Return (x, y) of the center of cell containing provided text 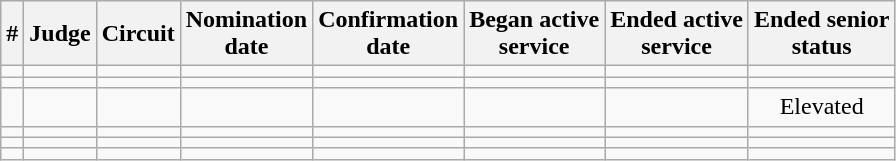
Ended activeservice (677, 34)
Confirmationdate (388, 34)
# (12, 34)
Circuit (138, 34)
Began activeservice (534, 34)
Judge (60, 34)
Ended seniorstatus (821, 34)
Nominationdate (246, 34)
Elevated (821, 107)
